Extract the [X, Y] coordinate from the center of the cell holding the provided text.  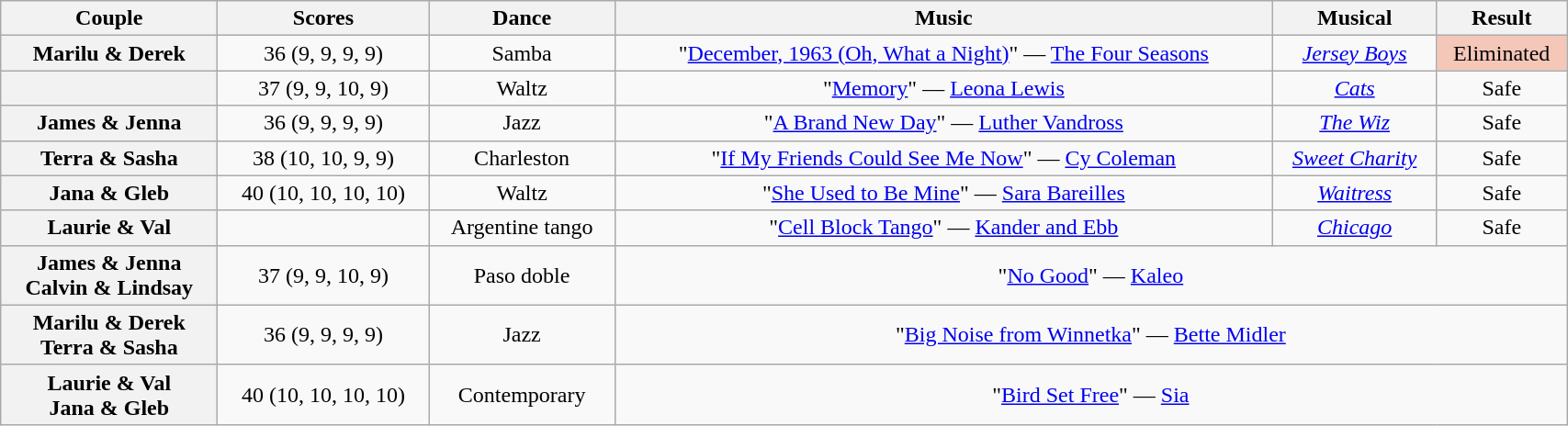
Sweet Charity [1354, 158]
Result [1502, 18]
Jana & Gleb [109, 193]
Argentine tango [522, 228]
Paso doble [522, 275]
"A Brand New Day" — Luther Vandross [943, 123]
Laurie & Val [109, 228]
Cats [1354, 88]
"Big Noise from Winnetka" — Bette Midler [1090, 334]
Marilu & Derek [109, 53]
Couple [109, 18]
Musical [1354, 18]
Terra & Sasha [109, 158]
38 (10, 10, 9, 9) [323, 158]
Dance [522, 18]
"She Used to Be Mine" — Sara Bareilles [943, 193]
"If My Friends Could See Me Now" — Cy Coleman [943, 158]
Jersey Boys [1354, 53]
James & JennaCalvin & Lindsay [109, 275]
"Cell Block Tango" — Kander and Ebb [943, 228]
Waitress [1354, 193]
Eliminated [1502, 53]
Charleston [522, 158]
Music [943, 18]
"Memory" — Leona Lewis [943, 88]
"Bird Set Free" — Sia [1090, 395]
"December, 1963 (Oh, What a Night)" — The Four Seasons [943, 53]
"No Good" — Kaleo [1090, 275]
Laurie & ValJana & Gleb [109, 395]
Chicago [1354, 228]
The Wiz [1354, 123]
Scores [323, 18]
Samba [522, 53]
Contemporary [522, 395]
James & Jenna [109, 123]
Marilu & DerekTerra & Sasha [109, 334]
